Search for the cell housing the specified text and yield its [x, y] center coordinate. 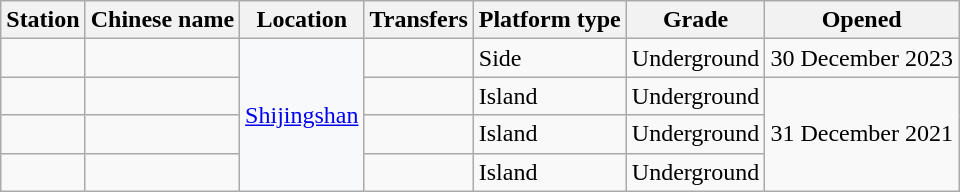
30 December 2023 [862, 58]
Opened [862, 20]
Station [43, 20]
31 December 2021 [862, 134]
Grade [696, 20]
Chinese name [162, 20]
Shijingshan [302, 115]
Location [302, 20]
Transfers [418, 20]
Platform type [550, 20]
Side [550, 58]
